Return the [x, y] coordinate for the center point of the cell that contains the specified text.  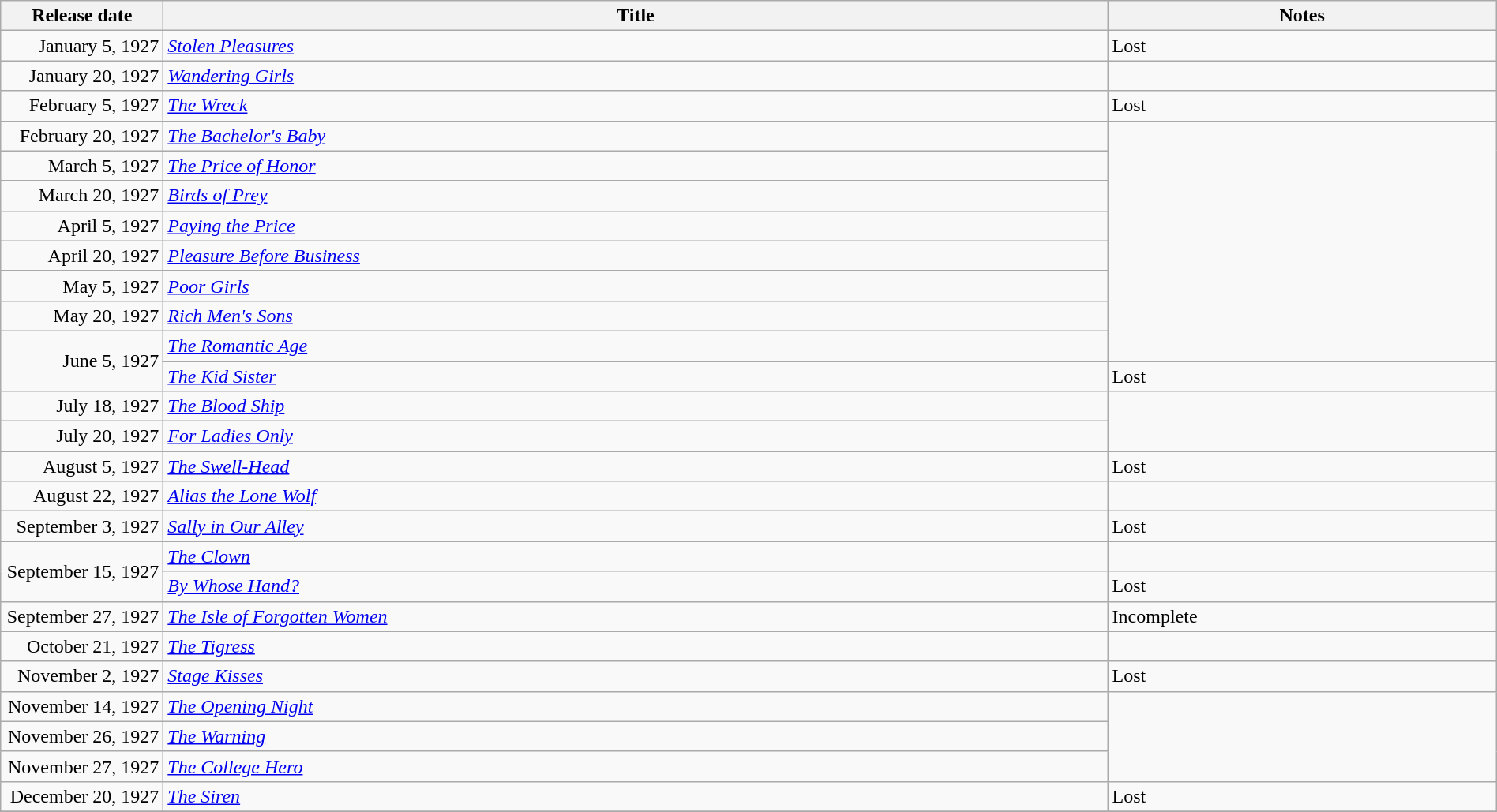
Rich Men's Sons [636, 316]
Release date [82, 16]
February 5, 1927 [82, 106]
The Kid Sister [636, 376]
The Tigress [636, 646]
The Wreck [636, 106]
Pleasure Before Business [636, 256]
The Isle of Forgotten Women [636, 616]
August 5, 1927 [82, 466]
March 20, 1927 [82, 196]
Stage Kisses [636, 676]
Paying the Price [636, 226]
Birds of Prey [636, 196]
November 27, 1927 [82, 766]
By Whose Hand? [636, 586]
The Opening Night [636, 706]
May 5, 1927 [82, 286]
Notes [1302, 16]
October 21, 1927 [82, 646]
December 20, 1927 [82, 796]
The Blood Ship [636, 406]
Poor Girls [636, 286]
September 3, 1927 [82, 526]
The Bachelor's Baby [636, 136]
November 14, 1927 [82, 706]
The Siren [636, 796]
The Price of Honor [636, 166]
Wandering Girls [636, 76]
The College Hero [636, 766]
November 26, 1927 [82, 736]
For Ladies Only [636, 436]
The Clown [636, 556]
Incomplete [1302, 616]
Sally in Our Alley [636, 526]
Stolen Pleasures [636, 46]
January 20, 1927 [82, 76]
September 15, 1927 [82, 571]
March 5, 1927 [82, 166]
Alias the Lone Wolf [636, 496]
June 5, 1927 [82, 361]
July 20, 1927 [82, 436]
April 5, 1927 [82, 226]
January 5, 1927 [82, 46]
July 18, 1927 [82, 406]
The Romantic Age [636, 346]
November 2, 1927 [82, 676]
May 20, 1927 [82, 316]
Title [636, 16]
February 20, 1927 [82, 136]
August 22, 1927 [82, 496]
The Swell-Head [636, 466]
The Warning [636, 736]
September 27, 1927 [82, 616]
April 20, 1927 [82, 256]
